Find where the given text appears and provide that cell's center as (X, Y) coordinate. 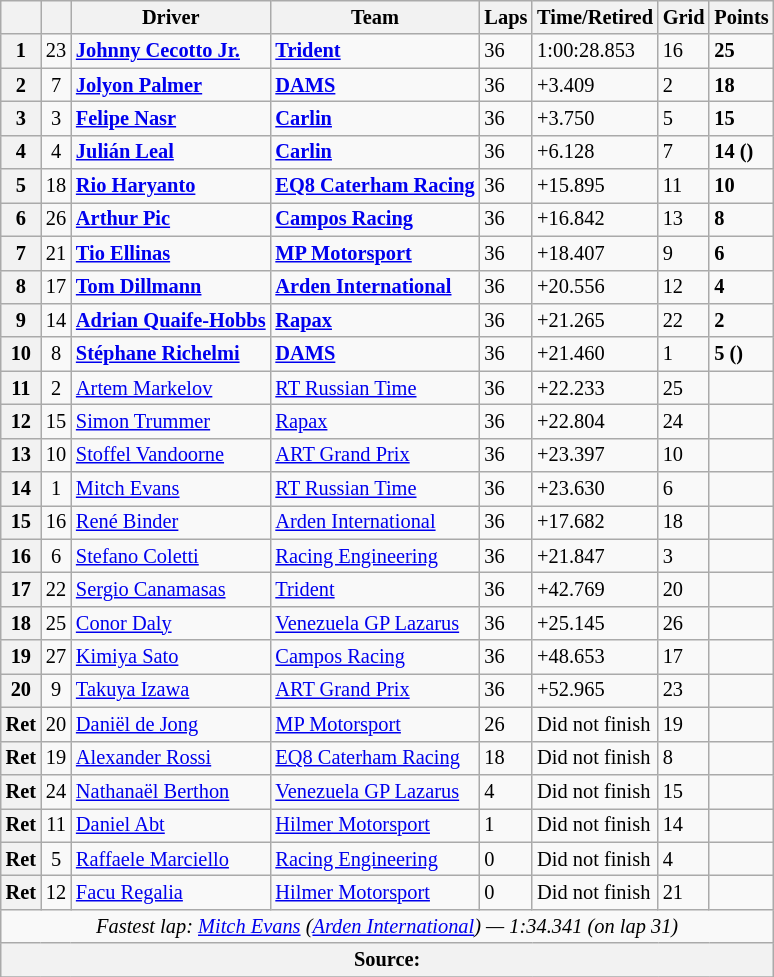
Source: (388, 960)
Points (741, 17)
Grid (684, 17)
Laps (506, 17)
Facu Regalia (170, 892)
1:00:28.853 (595, 51)
Conor Daly (170, 623)
+6.128 (595, 152)
+18.407 (595, 253)
Tom Dillmann (170, 287)
Simon Trummer (170, 421)
Felipe Nasr (170, 118)
+42.769 (595, 589)
+25.145 (595, 623)
+17.682 (595, 522)
+22.233 (595, 388)
14 () (741, 152)
Arthur Pic (170, 219)
René Binder (170, 522)
+16.842 (595, 219)
Rio Haryanto (170, 186)
Johnny Cecotto Jr. (170, 51)
Alexander Rossi (170, 758)
+21.460 (595, 354)
+3.750 (595, 118)
+21.265 (595, 320)
Stoffel Vandoorne (170, 455)
Adrian Quaife-Hobbs (170, 320)
27 (56, 657)
Time/Retired (595, 17)
Kimiya Sato (170, 657)
Jolyon Palmer (170, 85)
Fastest lap: Mitch Evans (Arden International) — 1:34.341 (on lap 31) (388, 926)
Team (374, 17)
+20.556 (595, 287)
Nathanaël Berthon (170, 791)
Artem Markelov (170, 388)
+22.804 (595, 421)
+48.653 (595, 657)
Takuya Izawa (170, 690)
Stefano Coletti (170, 556)
Driver (170, 17)
+23.630 (595, 489)
Stéphane Richelmi (170, 354)
+52.965 (595, 690)
Julián Leal (170, 152)
Daniël de Jong (170, 724)
Daniel Abt (170, 825)
+15.895 (595, 186)
Mitch Evans (170, 489)
+21.847 (595, 556)
+3.409 (595, 85)
Sergio Canamasas (170, 589)
Tio Ellinas (170, 253)
5 () (741, 354)
Raffaele Marciello (170, 859)
+23.397 (595, 455)
